Detect which cell encompasses the target text, then output its [x, y] center coordinate. 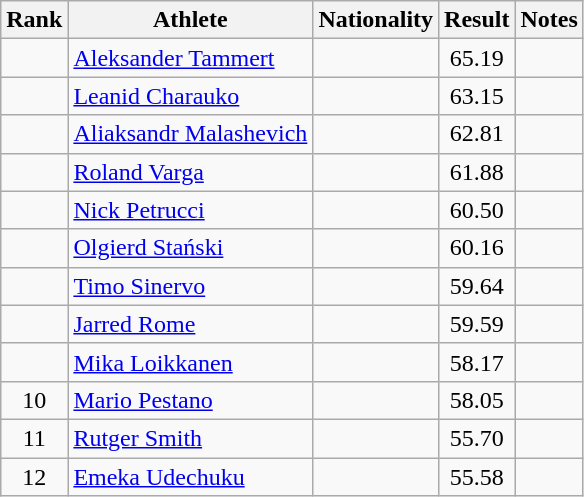
Roland Varga [190, 172]
Mika Loikkanen [190, 362]
Aliaksandr Malashevich [190, 134]
Notes [549, 20]
Timo Sinervo [190, 286]
Nick Petrucci [190, 210]
62.81 [477, 134]
60.16 [477, 248]
63.15 [477, 96]
59.59 [477, 324]
Mario Pestano [190, 400]
58.17 [477, 362]
61.88 [477, 172]
Athlete [190, 20]
Aleksander Tammert [190, 58]
Emeka Udechuku [190, 477]
Nationality [376, 20]
65.19 [477, 58]
11 [34, 438]
Olgierd Stański [190, 248]
Rutger Smith [190, 438]
55.58 [477, 477]
59.64 [477, 286]
60.50 [477, 210]
Result [477, 20]
Leanid Charauko [190, 96]
58.05 [477, 400]
10 [34, 400]
12 [34, 477]
Jarred Rome [190, 324]
55.70 [477, 438]
Rank [34, 20]
